Capture the cell that displays the provided text and extract its [x, y] central coordinate. 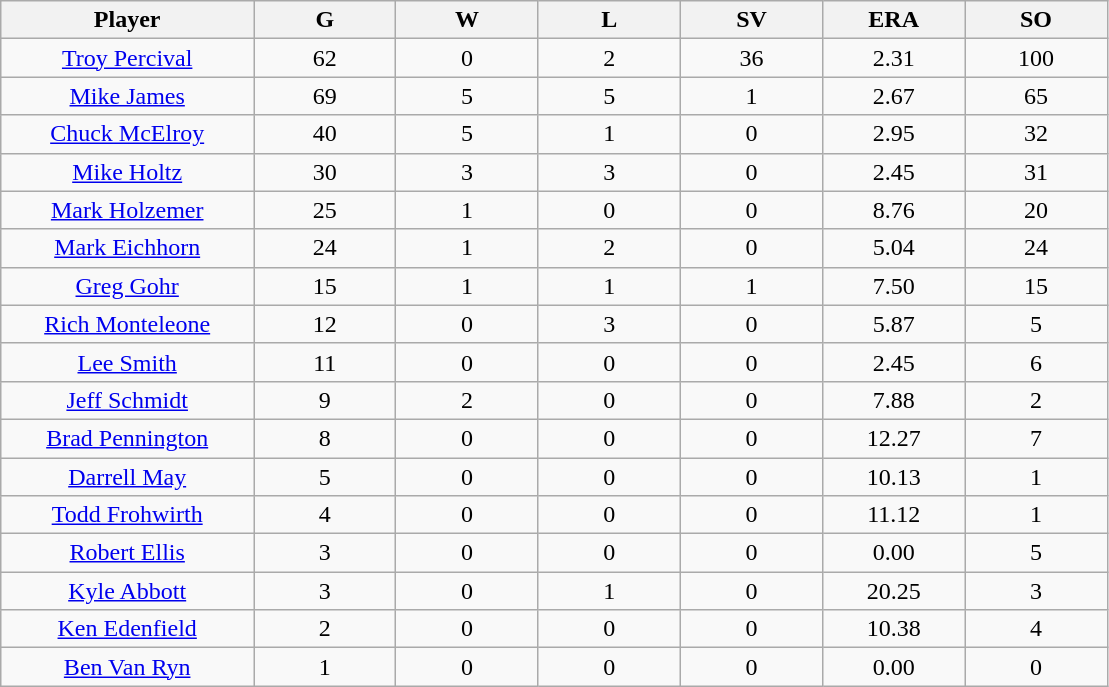
9 [325, 400]
12 [325, 324]
Greg Gohr [128, 286]
Todd Frohwirth [128, 515]
10.13 [894, 477]
2.67 [894, 96]
Lee Smith [128, 362]
7.50 [894, 286]
20 [1036, 210]
31 [1036, 172]
Mike James [128, 96]
7.88 [894, 400]
Rich Monteleone [128, 324]
Mike Holtz [128, 172]
Robert Ellis [128, 553]
2.95 [894, 134]
65 [1036, 96]
6 [1036, 362]
8 [325, 438]
69 [325, 96]
ERA [894, 20]
Darrell May [128, 477]
8.76 [894, 210]
Kyle Abbott [128, 591]
Ben Van Ryn [128, 667]
7 [1036, 438]
10.38 [894, 629]
30 [325, 172]
SV [751, 20]
36 [751, 58]
Mark Eichhorn [128, 248]
32 [1036, 134]
Troy Percival [128, 58]
Chuck McElroy [128, 134]
Mark Holzemer [128, 210]
Ken Edenfield [128, 629]
2.31 [894, 58]
Brad Pennington [128, 438]
11.12 [894, 515]
5.87 [894, 324]
20.25 [894, 591]
12.27 [894, 438]
SO [1036, 20]
100 [1036, 58]
L [609, 20]
25 [325, 210]
G [325, 20]
Player [128, 20]
Jeff Schmidt [128, 400]
W [467, 20]
11 [325, 362]
5.04 [894, 248]
40 [325, 134]
62 [325, 58]
